Search for the cell housing the specified text and yield its (x, y) center coordinate. 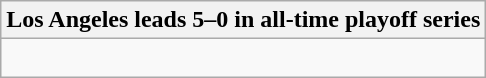
Los Angeles leads 5–0 in all-time playoff series (244, 20)
